Find where the given text appears and provide that cell's center as [x, y] coordinate. 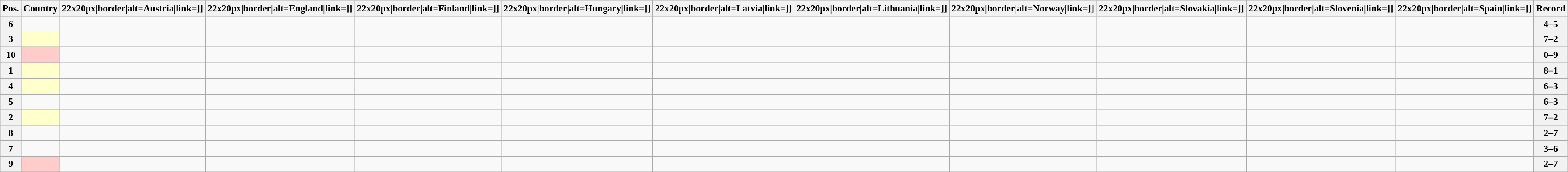
Record [1551, 8]
1 [11, 71]
22x20px|border|alt=Spain|link=]] [1464, 8]
Country [41, 8]
8 [11, 133]
10 [11, 55]
9 [11, 164]
6 [11, 24]
22x20px|border|alt=Latvia|link=]] [724, 8]
0–9 [1551, 55]
4–5 [1551, 24]
22x20px|border|alt=England|link=]] [280, 8]
3–6 [1551, 149]
3 [11, 39]
22x20px|border|alt=Lithuania|link=]] [871, 8]
8–1 [1551, 71]
Pos. [11, 8]
22x20px|border|alt=Norway|link=]] [1023, 8]
22x20px|border|alt=Austria|link=]] [133, 8]
22x20px|border|alt=Slovakia|link=]] [1171, 8]
22x20px|border|alt=Hungary|link=]] [577, 8]
2 [11, 118]
7 [11, 149]
22x20px|border|alt=Finland|link=]] [428, 8]
5 [11, 102]
4 [11, 86]
22x20px|border|alt=Slovenia|link=]] [1321, 8]
